Extract the (x, y) coordinate from the center of the cell holding the provided text.  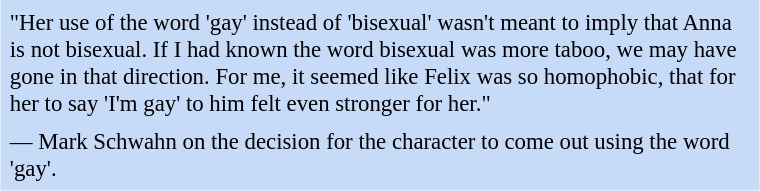
— Mark Schwahn on the decision for the character to come out using the word 'gay'. (380, 154)
